Return [X, Y] of the center of cell containing provided text 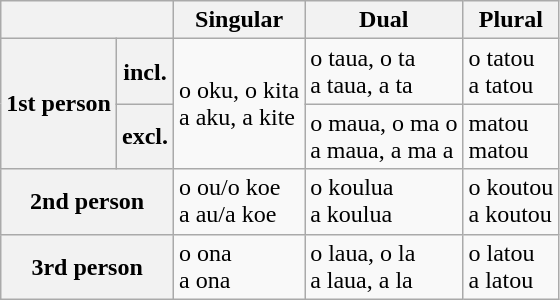
o latoua latou [511, 266]
o kouluaa koulua [384, 202]
Singular [240, 20]
o onaa ona [240, 266]
Dual [384, 20]
o tatoua tatou [511, 72]
o koutoua koutou [511, 202]
o oku, o kitaa aku, a kite [240, 104]
o laua, o laa laua, a la [384, 266]
2nd person [88, 202]
o taua, o taa taua, a ta [384, 72]
1st person [59, 104]
o ou/o koea au/a koe [240, 202]
incl. [144, 72]
Plural [511, 20]
excl. [144, 136]
3rd person [88, 266]
o maua, o ma oa maua, a ma a [384, 136]
matoumatou [511, 136]
